Capture the cell that displays the provided text and extract its [X, Y] central coordinate. 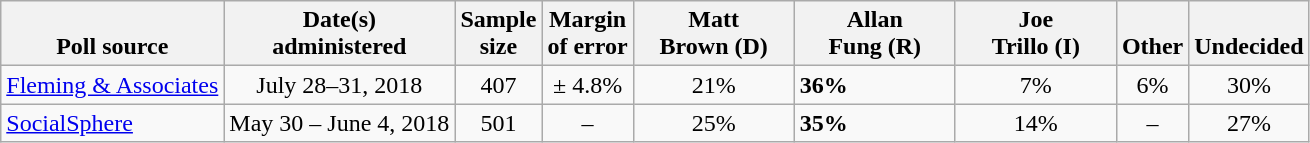
7% [1036, 85]
AllanFung (R) [874, 34]
SocialSphere [112, 123]
Marginof error [588, 34]
21% [714, 85]
May 30 – June 4, 2018 [340, 123]
25% [714, 123]
Fleming & Associates [112, 85]
14% [1036, 123]
Date(s)administered [340, 34]
Undecided [1249, 34]
35% [874, 123]
27% [1249, 123]
6% [1152, 85]
30% [1249, 85]
JoeTrillo (I) [1036, 34]
July 28–31, 2018 [340, 85]
407 [498, 85]
501 [498, 123]
Other [1152, 34]
± 4.8% [588, 85]
Samplesize [498, 34]
Poll source [112, 34]
36% [874, 85]
MattBrown (D) [714, 34]
